Return the [X, Y] coordinate for the center point of the cell that contains the specified text.  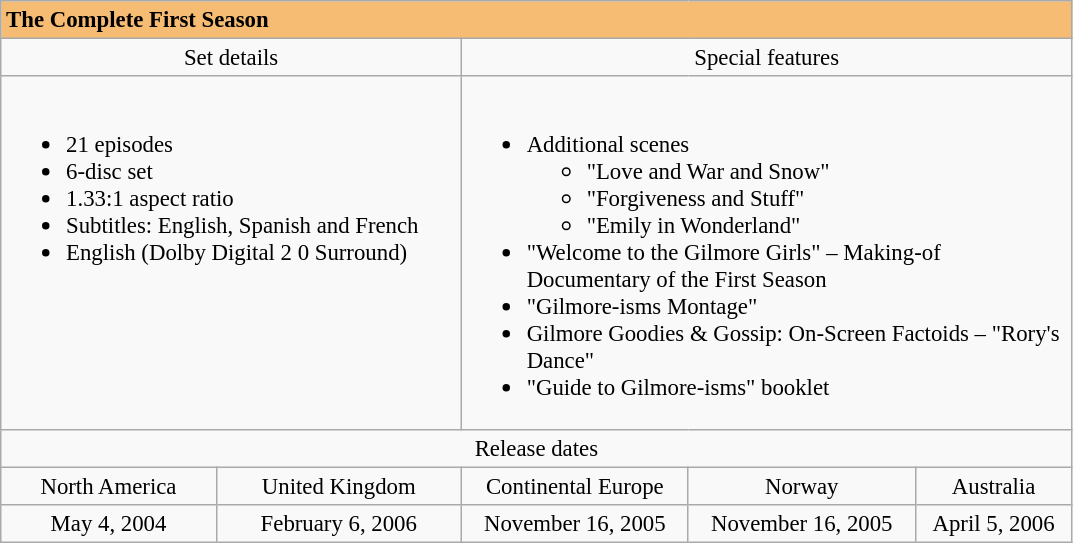
May 4, 2004 [108, 523]
21 episodes6-disc set1.33:1 aspect ratioSubtitles: English, Spanish and FrenchEnglish (Dolby Digital 2 0 Surround) [232, 252]
Set details [232, 58]
Special features [766, 58]
United Kingdom [338, 486]
Release dates [536, 448]
Australia [994, 486]
North America [108, 486]
April 5, 2006 [994, 523]
Continental Europe [574, 486]
February 6, 2006 [338, 523]
Norway [802, 486]
The Complete First Season [536, 20]
